Return the (X, Y) coordinate for the center point of the cell that contains the specified text.  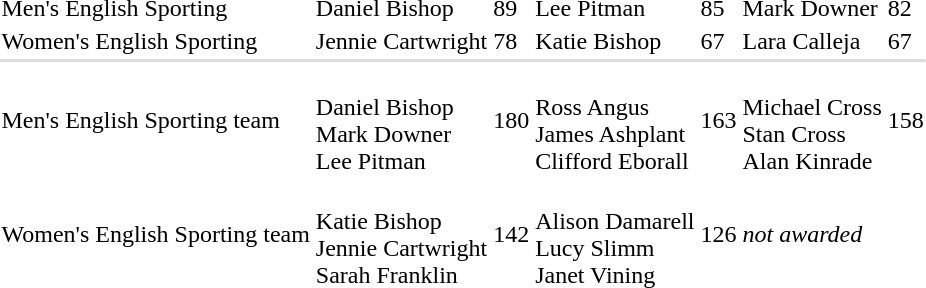
163 (718, 120)
158 (906, 120)
Katie Bishop (615, 41)
Daniel Bishop Mark Downer Lee Pitman (401, 120)
Jennie Cartwright (401, 41)
Michael Cross Stan Cross Alan Kinrade (812, 120)
180 (512, 120)
Women's English Sporting (156, 41)
78 (512, 41)
Ross Angus James Ashplant Clifford Eborall (615, 120)
Lara Calleja (812, 41)
Men's English Sporting team (156, 120)
